Return the [X, Y] coordinate for the center point of the cell that contains the specified text.  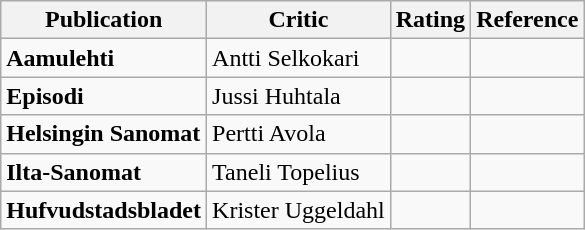
Krister Uggeldahl [299, 210]
Jussi Huhtala [299, 96]
Pertti Avola [299, 134]
Critic [299, 20]
Aamulehti [104, 58]
Antti Selkokari [299, 58]
Ilta-Sanomat [104, 172]
Taneli Topelius [299, 172]
Helsingin Sanomat [104, 134]
Episodi [104, 96]
Rating [430, 20]
Hufvudstadsbladet [104, 210]
Publication [104, 20]
Reference [528, 20]
